Return [x, y] of the center of cell containing provided text 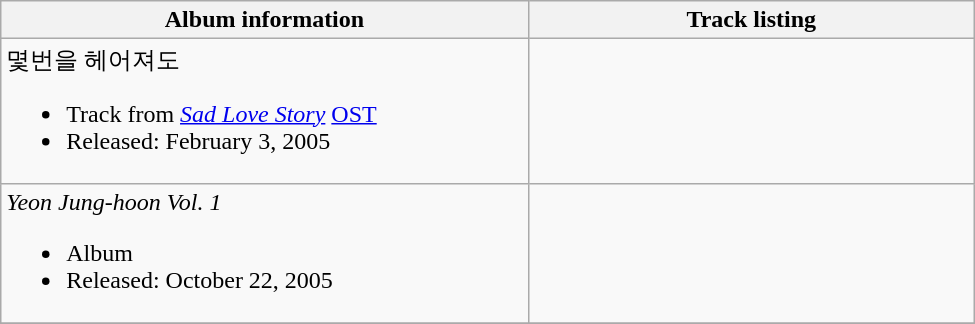
몇번을 헤어져도Track from Sad Love Story OSTReleased: February 3, 2005 [264, 112]
Album information [264, 20]
Yeon Jung-hoon Vol. 1AlbumReleased: October 22, 2005 [264, 253]
Track listing [751, 20]
